Find where the given text appears and provide that cell's center as [X, Y] coordinate. 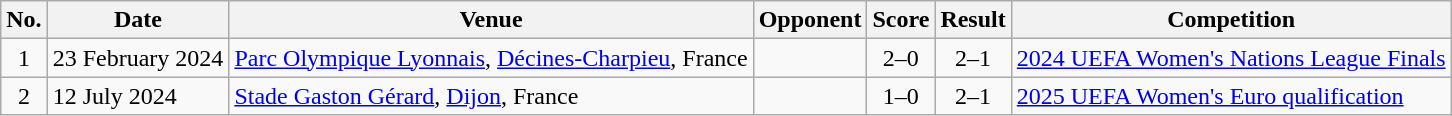
Stade Gaston Gérard, Dijon, France [491, 96]
2 [24, 96]
1–0 [901, 96]
2024 UEFA Women's Nations League Finals [1231, 58]
Score [901, 20]
Parc Olympique Lyonnais, Décines-Charpieu, France [491, 58]
1 [24, 58]
Venue [491, 20]
2–0 [901, 58]
Result [973, 20]
2025 UEFA Women's Euro qualification [1231, 96]
Competition [1231, 20]
Date [138, 20]
23 February 2024 [138, 58]
No. [24, 20]
Opponent [810, 20]
12 July 2024 [138, 96]
